Provide the [x, y] coordinate of the cell's center where the given text is located.  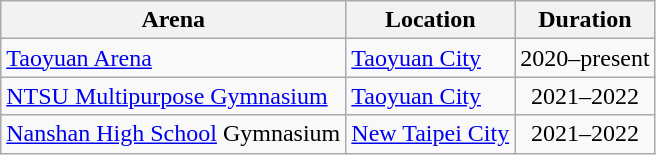
2020–present [585, 58]
NTSU Multipurpose Gymnasium [174, 96]
Duration [585, 20]
Location [430, 20]
Nanshan High School Gymnasium [174, 134]
New Taipei City [430, 134]
Arena [174, 20]
Taoyuan Arena [174, 58]
